Find where the given text appears and provide that cell's center as (X, Y) coordinate. 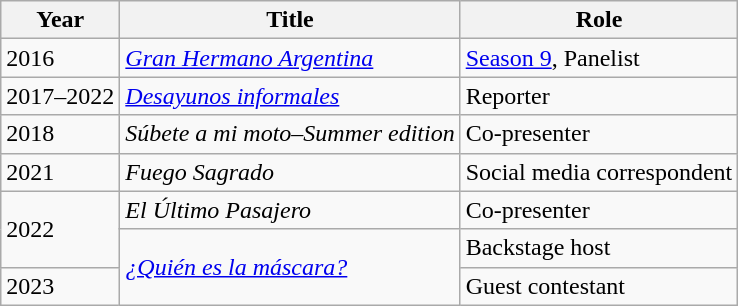
Súbete a mi moto–Summer edition (290, 134)
El Último Pasajero (290, 210)
2023 (60, 286)
Year (60, 20)
2022 (60, 229)
Fuego Sagrado (290, 172)
Gran Hermano Argentina (290, 58)
Desayunos informales (290, 96)
Role (599, 20)
2016 (60, 58)
Reporter (599, 96)
Social media correspondent (599, 172)
2018 (60, 134)
Backstage host (599, 248)
Season 9, Panelist (599, 58)
Guest contestant (599, 286)
Title (290, 20)
2017–2022 (60, 96)
¿Quién es la máscara? (290, 267)
2021 (60, 172)
